Locate the cell with the specified text and output its (X, Y) center coordinate. 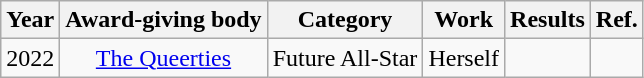
Herself (464, 58)
Work (464, 20)
The Queerties (164, 58)
Results (548, 20)
Award-giving body (164, 20)
Future All-Star (345, 58)
Year (30, 20)
Category (345, 20)
Ref. (616, 20)
2022 (30, 58)
